Detect which cell encompasses the target text, then output its [X, Y] center coordinate. 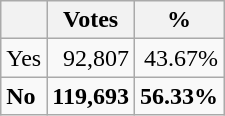
% [178, 20]
Yes [24, 58]
43.67% [178, 58]
56.33% [178, 96]
Votes [91, 20]
92,807 [91, 58]
No [24, 96]
119,693 [91, 96]
